Return the (x, y) coordinate for the center point of the cell that contains the specified text.  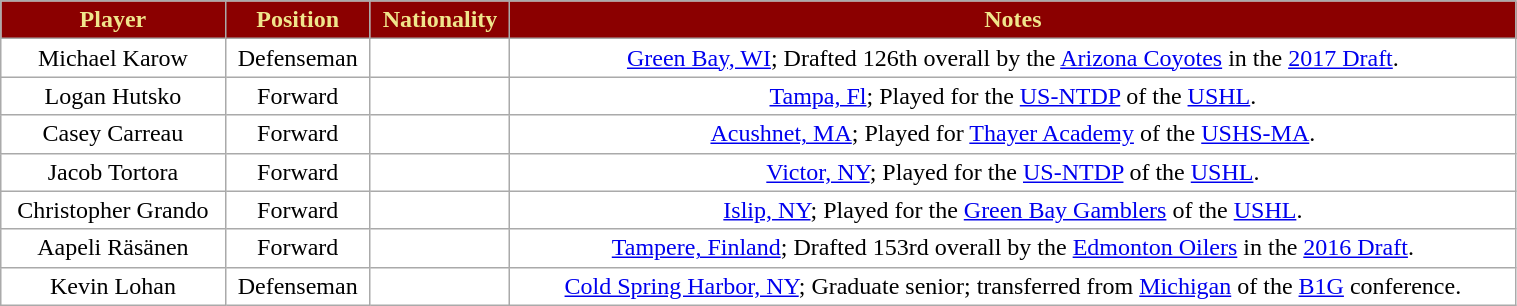
Aapeli Räsänen (113, 248)
Kevin Lohan (113, 286)
Tampa, Fl; Played for the US-NTDP of the USHL. (1013, 96)
Christopher Grando (113, 210)
Notes (1013, 20)
Casey Carreau (113, 134)
Cold Spring Harbor, NY; Graduate senior; transferred from Michigan of the B1G conference. (1013, 286)
Tampere, Finland; Drafted 153rd overall by the Edmonton Oilers in the 2016 Draft. (1013, 248)
Michael Karow (113, 58)
Islip, NY; Played for the Green Bay Gamblers of the USHL. (1013, 210)
Position (298, 20)
Jacob Tortora (113, 172)
Logan Hutsko (113, 96)
Victor, NY; Played for the US-NTDP of the USHL. (1013, 172)
Nationality (440, 20)
Player (113, 20)
Green Bay, WI; Drafted 126th overall by the Arizona Coyotes in the 2017 Draft. (1013, 58)
Acushnet, MA; Played for Thayer Academy of the USHS-MA. (1013, 134)
